Find where the given text appears and provide that cell's center as (X, Y) coordinate. 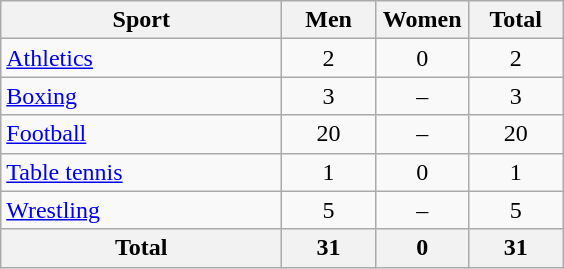
Boxing (142, 96)
Sport (142, 20)
Athletics (142, 58)
Table tennis (142, 172)
Football (142, 134)
Wrestling (142, 210)
Women (422, 20)
Men (329, 20)
